Detect which cell encompasses the target text, then output its [X, Y] center coordinate. 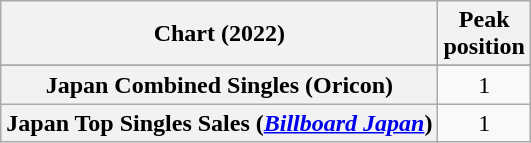
Chart (2022) [220, 34]
Peakposition [484, 34]
Japan Combined Singles (Oricon) [220, 85]
Japan Top Singles Sales (Billboard Japan) [220, 123]
